Locate the cell with the specified text and output its (x, y) center coordinate. 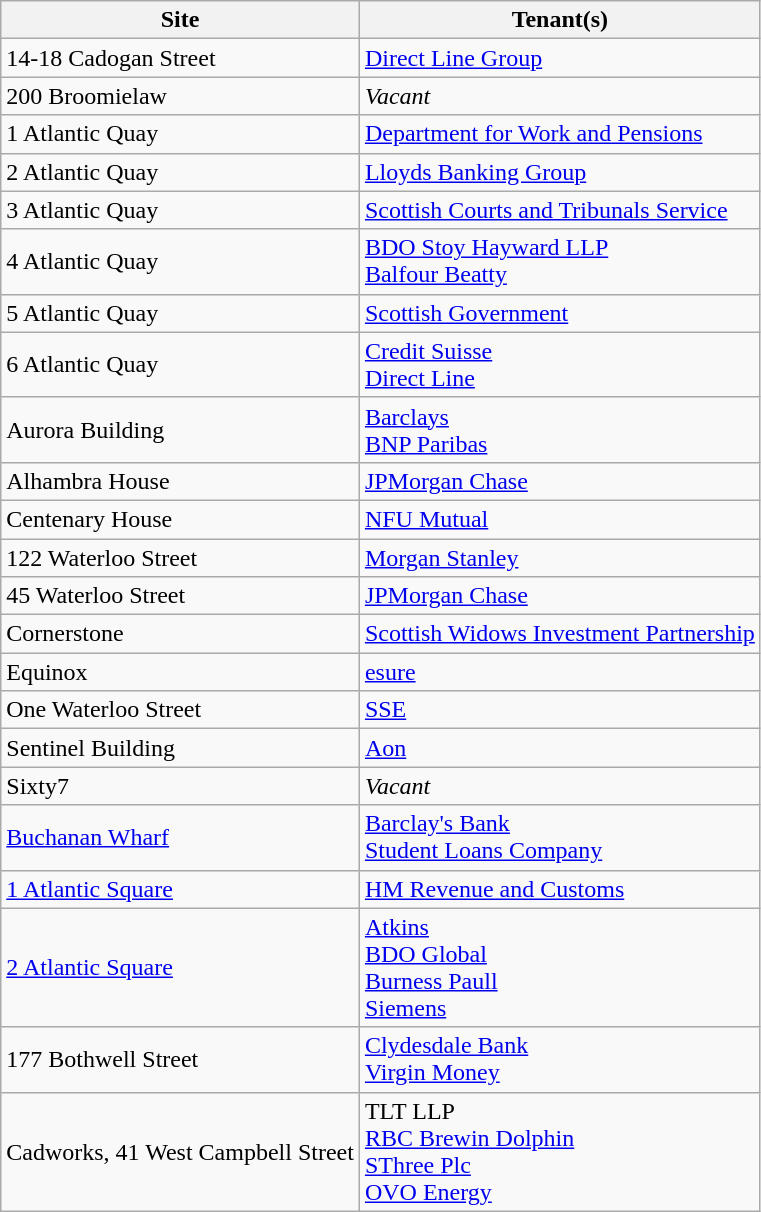
esure (560, 672)
Centenary House (180, 519)
14-18 Cadogan Street (180, 58)
4 Atlantic Quay (180, 262)
Atkins BDO Global Burness Paull Siemens (560, 968)
200 Broomielaw (180, 96)
1 Atlantic Quay (180, 134)
Equinox (180, 672)
Morgan Stanley (560, 557)
Aurora Building (180, 430)
Aon (560, 748)
Barclays BNP Paribas (560, 430)
2 Atlantic Square (180, 968)
Cadworks, 41 West Campbell Street (180, 1152)
122 Waterloo Street (180, 557)
BDO Stoy Hayward LLP Balfour Beatty (560, 262)
Sentinel Building (180, 748)
5 Atlantic Quay (180, 313)
Department for Work and Pensions (560, 134)
3 Atlantic Quay (180, 210)
1 Atlantic Square (180, 889)
Cornerstone (180, 634)
TLT LLPRBC Brewin DolphinSThree PlcOVO Energy (560, 1152)
NFU Mutual (560, 519)
Direct Line Group (560, 58)
Tenant(s) (560, 20)
Clydesdale Bank Virgin Money (560, 1060)
One Waterloo Street (180, 710)
Scottish Widows Investment Partnership (560, 634)
177 Bothwell Street (180, 1060)
HM Revenue and Customs (560, 889)
Site (180, 20)
Buchanan Wharf (180, 838)
2 Atlantic Quay (180, 172)
SSE (560, 710)
Scottish Courts and Tribunals Service (560, 210)
Alhambra House (180, 481)
Barclay's Bank Student Loans Company (560, 838)
Lloyds Banking Group (560, 172)
6 Atlantic Quay (180, 364)
Credit Suisse Direct Line (560, 364)
45 Waterloo Street (180, 596)
Sixty7 (180, 786)
Scottish Government (560, 313)
